Output the (X, Y) coordinate of the center of the cell containing the given text.  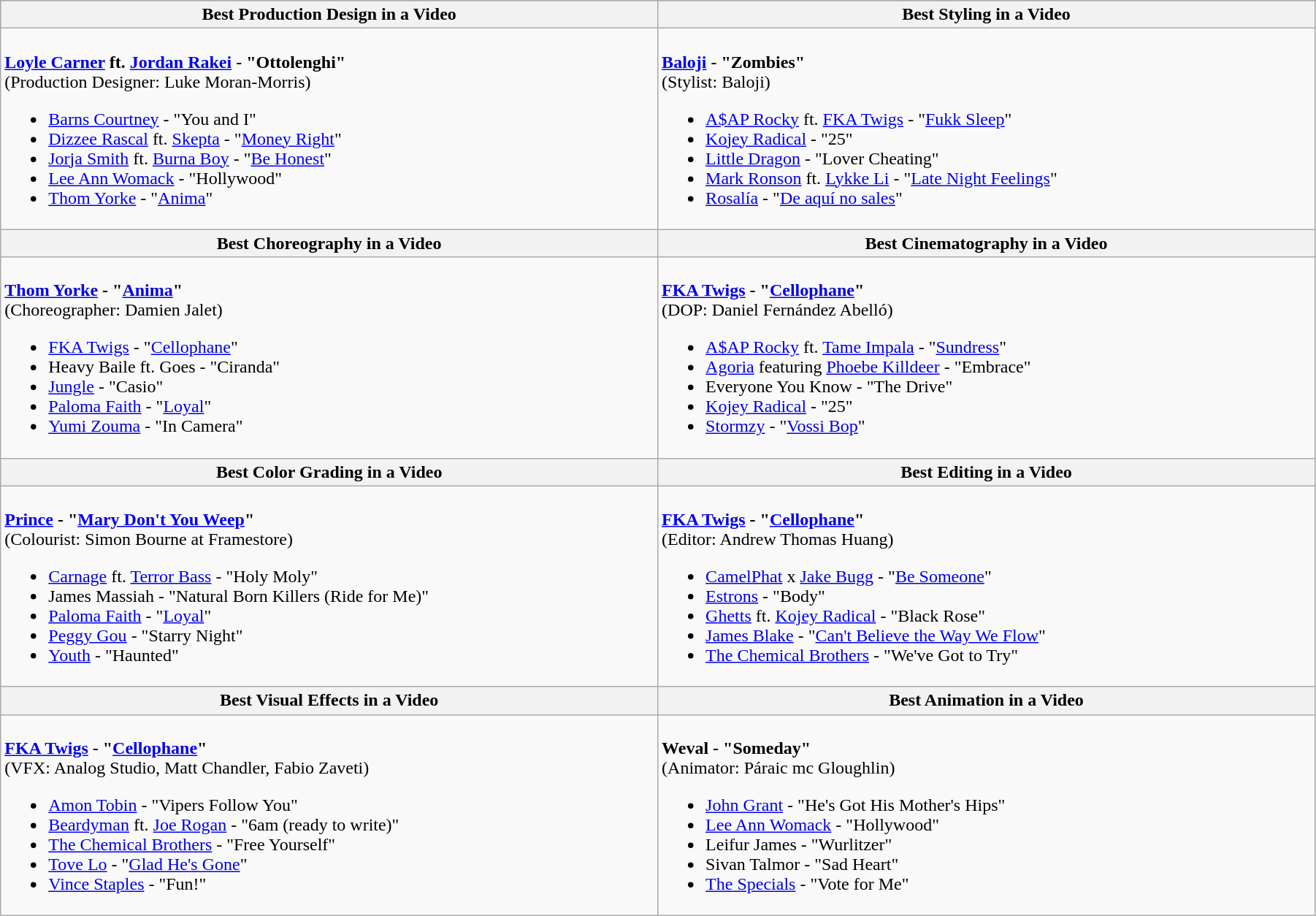
Best Styling in a Video (987, 15)
Best Editing in a Video (987, 472)
Best Animation in a Video (987, 701)
Best Cinematography in a Video (987, 243)
Best Production Design in a Video (329, 15)
Best Visual Effects in a Video (329, 701)
Best Color Grading in a Video (329, 472)
Best Choreography in a Video (329, 243)
